From the cell containing the given text, extract its center point as [x, y] coordinate. 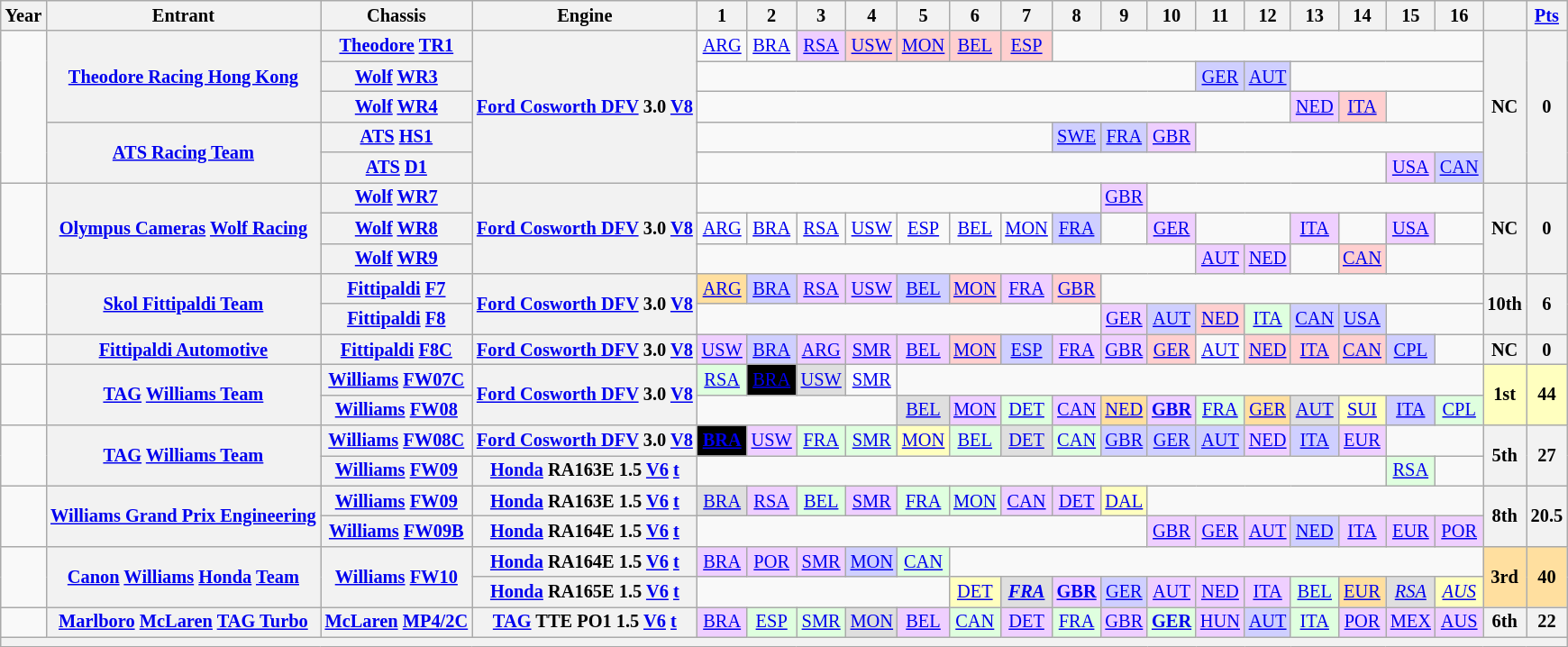
4 [872, 15]
13 [1314, 15]
Williams Grand Prix Engineering [183, 515]
Williams FW10 [397, 577]
6th [1505, 622]
Marlboro McLaren TAG Turbo [183, 622]
22 [1546, 622]
Skol Fittipaldi Team [183, 303]
Wolf WR9 [397, 259]
27 [1546, 456]
Williams FW09B [397, 531]
16 [1460, 15]
ATS HS1 [397, 137]
Entrant [183, 15]
Wolf WR7 [397, 197]
20.5 [1546, 515]
Fittipaldi F8C [397, 350]
40 [1546, 577]
HUN [1220, 622]
10 [1171, 15]
3 [822, 15]
3rd [1505, 577]
ATS Racing Team [183, 151]
Olympus Cameras Wolf Racing [183, 227]
1st [1505, 395]
9 [1125, 15]
5th [1505, 456]
Williams FW07C [397, 379]
Williams FW08 [397, 410]
Wolf WR4 [397, 106]
Wolf WR8 [397, 228]
Pts [1546, 15]
10th [1505, 303]
2 [771, 15]
12 [1268, 15]
5 [923, 15]
15 [1411, 15]
Williams FW08C [397, 441]
14 [1363, 15]
SUI [1363, 410]
McLaren MP4/2C [397, 622]
Theodore Racing Hong Kong [183, 76]
Canon Williams Honda Team [183, 577]
Engine [585, 15]
DAL [1125, 501]
MEX [1411, 622]
Wolf WR3 [397, 77]
7 [1026, 15]
ATS D1 [397, 168]
Fittipaldi F8 [397, 319]
11 [1220, 15]
1 [723, 15]
SWE [1077, 137]
Fittipaldi F7 [397, 288]
44 [1546, 395]
Year [23, 15]
TAG TTE PO1 1.5 V6 t [585, 622]
Honda RA165E 1.5 V6 t [585, 592]
8 [1077, 15]
Fittipaldi Automotive [183, 350]
8th [1505, 515]
Theodore TR1 [397, 46]
Chassis [397, 15]
